Find where the given text appears and provide that cell's center as (X, Y) coordinate. 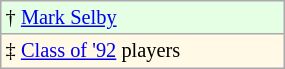
‡ Class of '92 players (142, 51)
† Mark Selby (142, 17)
